Extract the [X, Y] coordinate from the center of the cell holding the provided text.  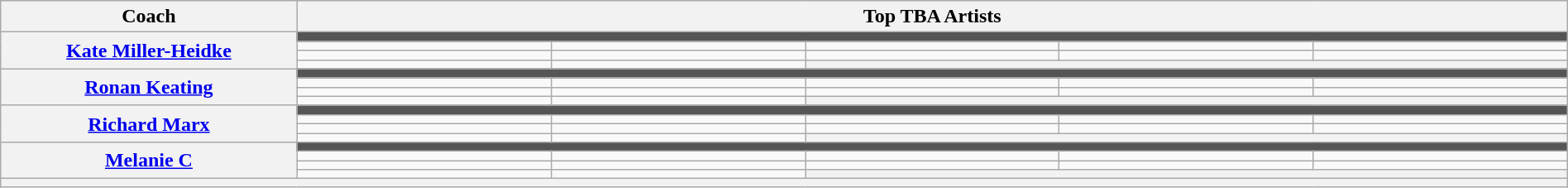
Kate Miller-Heidke [149, 51]
Melanie C [149, 161]
Top TBA Artists [932, 17]
Richard Marx [149, 123]
Coach [149, 17]
Ronan Keating [149, 87]
